Identify which cell holds the provided text, then report its [x, y] central coordinate. 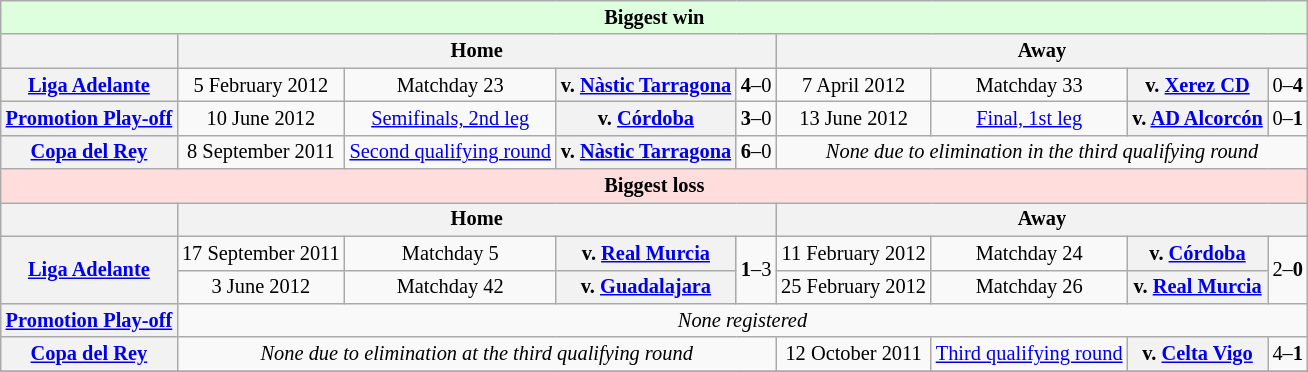
17 September 2011 [260, 253]
Matchday 33 [1030, 85]
12 October 2011 [854, 354]
Final, 1st leg [1030, 118]
None registered [742, 320]
v. AD Alcorcón [1197, 118]
25 February 2012 [854, 287]
Matchday 42 [450, 287]
Biggest loss [654, 186]
13 June 2012 [854, 118]
v. Xerez CD [1197, 85]
0–4 [1288, 85]
None due to elimination at the third qualifying round [476, 354]
5 February 2012 [260, 85]
v. Guadalajara [646, 287]
2–0 [1288, 270]
Semifinals, 2nd leg [450, 118]
3–0 [756, 118]
Biggest win [654, 17]
Third qualifying round [1030, 354]
Matchday 26 [1030, 287]
v. Celta Vigo [1197, 354]
None due to elimination in the third qualifying round [1042, 152]
Matchday 5 [450, 253]
7 April 2012 [854, 85]
4–1 [1288, 354]
Matchday 23 [450, 85]
1–3 [756, 270]
3 June 2012 [260, 287]
11 February 2012 [854, 253]
10 June 2012 [260, 118]
6–0 [756, 152]
Second qualifying round [450, 152]
0–1 [1288, 118]
4–0 [756, 85]
Matchday 24 [1030, 253]
8 September 2011 [260, 152]
